Search for the cell housing the specified text and yield its (X, Y) center coordinate. 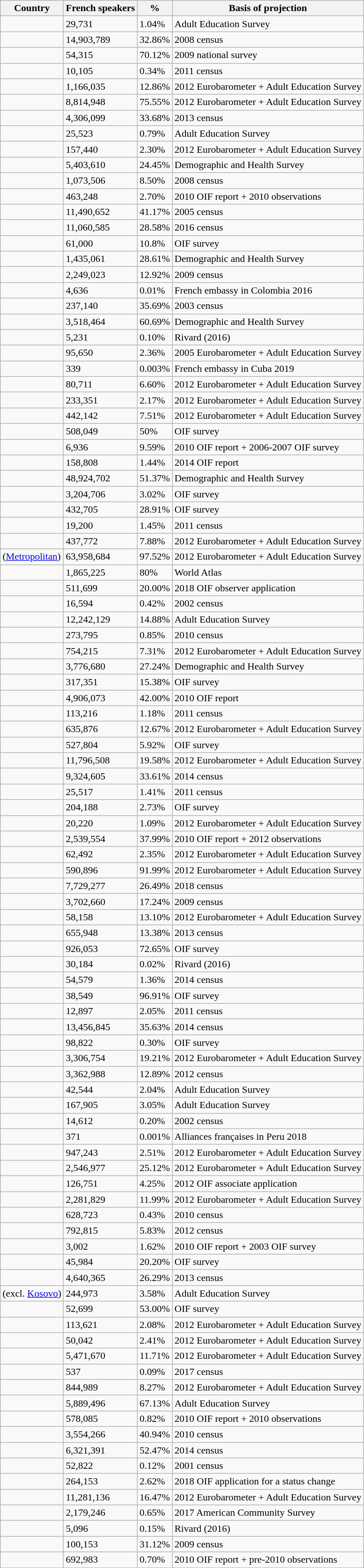
32.86% (155, 40)
63,958,684 (100, 557)
2,546,977 (100, 1168)
204,188 (100, 807)
40.94% (155, 1434)
52,699 (100, 1309)
264,153 (100, 1482)
947,243 (100, 1152)
17.24% (155, 901)
0.001% (155, 1136)
926,053 (100, 948)
(Metropolitan) (32, 557)
508,049 (100, 431)
12.67% (155, 729)
16,594 (100, 604)
4,636 (100, 290)
2014 OIF report (268, 463)
0.30% (155, 1043)
2018 census (268, 886)
19,200 (100, 525)
52,822 (100, 1466)
11,796,508 (100, 761)
5,096 (100, 1528)
2.41% (155, 1340)
37.99% (155, 839)
20,220 (100, 823)
0.79% (155, 133)
2,179,246 (100, 1513)
27.24% (155, 666)
45,984 (100, 1262)
2,249,023 (100, 275)
2017 American Community Survey (268, 1513)
1.18% (155, 714)
1.45% (155, 525)
33.68% (155, 118)
12.89% (155, 1074)
50,042 (100, 1340)
442,142 (100, 415)
2018 OIF observer application (268, 588)
72.65% (155, 948)
10.8% (155, 243)
3,518,464 (100, 322)
0.02% (155, 964)
2,539,554 (100, 839)
792,815 (100, 1231)
38,549 (100, 996)
58,158 (100, 917)
2.04% (155, 1090)
3.02% (155, 494)
33.61% (155, 776)
167,905 (100, 1105)
590,896 (100, 870)
157,440 (100, 149)
42,544 (100, 1090)
3,306,754 (100, 1058)
2016 census (268, 228)
754,215 (100, 651)
80% (155, 572)
French speakers (100, 8)
2010 OIF report (268, 698)
4,306,099 (100, 118)
98,822 (100, 1043)
3,204,706 (100, 494)
14,903,789 (100, 40)
51.37% (155, 478)
2.17% (155, 400)
158,808 (100, 463)
35.63% (155, 1027)
24.45% (155, 165)
3,554,266 (100, 1434)
1.62% (155, 1246)
2012 OIF associate application (268, 1183)
233,351 (100, 400)
0.10% (155, 337)
511,699 (100, 588)
29,731 (100, 24)
1.09% (155, 823)
1.36% (155, 980)
237,140 (100, 306)
28.91% (155, 510)
0.34% (155, 71)
35.69% (155, 306)
0.82% (155, 1419)
0.65% (155, 1513)
13.10% (155, 917)
5,231 (100, 337)
41.17% (155, 212)
3,362,988 (100, 1074)
16.47% (155, 1497)
% (155, 8)
67.13% (155, 1403)
2010 OIF report + pre-2010 observations (268, 1560)
13,456,845 (100, 1027)
2005 Eurobarometer + Adult Education Survey (268, 353)
70.12% (155, 55)
61,000 (100, 243)
2017 census (268, 1372)
54,579 (100, 980)
28.58% (155, 228)
2010 OIF report + 2012 observations (268, 839)
9.59% (155, 447)
97.52% (155, 557)
0.20% (155, 1121)
8.50% (155, 180)
1,166,035 (100, 86)
1.04% (155, 24)
0.003% (155, 369)
463,248 (100, 196)
4.25% (155, 1183)
19.21% (155, 1058)
1.44% (155, 463)
437,772 (100, 541)
26.49% (155, 886)
25.12% (155, 1168)
2010 OIF report + 2003 OIF survey (268, 1246)
692,983 (100, 1560)
75.55% (155, 102)
7,729,277 (100, 886)
317,351 (100, 682)
95,650 (100, 353)
655,948 (100, 933)
1,865,225 (100, 572)
11,060,585 (100, 228)
0.15% (155, 1528)
527,804 (100, 745)
19.58% (155, 761)
Basis of projection (268, 8)
50% (155, 431)
13.38% (155, 933)
26.29% (155, 1278)
French embassy in Colombia 2016 (268, 290)
10,105 (100, 71)
3,002 (100, 1246)
11,490,652 (100, 212)
100,153 (100, 1544)
62,492 (100, 854)
273,795 (100, 635)
14.88% (155, 619)
48,924,702 (100, 478)
5,403,610 (100, 165)
1,073,506 (100, 180)
844,989 (100, 1387)
4,640,365 (100, 1278)
12,897 (100, 1011)
2.70% (155, 196)
7.51% (155, 415)
31.12% (155, 1544)
1,435,061 (100, 259)
0.43% (155, 1215)
12.86% (155, 86)
5.83% (155, 1231)
0.42% (155, 604)
3,776,680 (100, 666)
0.09% (155, 1372)
25,523 (100, 133)
578,085 (100, 1419)
2001 census (268, 1466)
11,281,136 (100, 1497)
9,324,605 (100, 776)
6.60% (155, 384)
91.99% (155, 870)
3,702,660 (100, 901)
20.00% (155, 588)
30,184 (100, 964)
628,723 (100, 1215)
2009 national survey (268, 55)
(excl. Kosovo) (32, 1293)
4,906,073 (100, 698)
Alliances françaises in Peru 2018 (268, 1136)
World Atlas (268, 572)
2,281,829 (100, 1199)
537 (100, 1372)
54,315 (100, 55)
25,517 (100, 792)
42.00% (155, 698)
8.27% (155, 1387)
3.05% (155, 1105)
2.35% (155, 854)
96.91% (155, 996)
635,876 (100, 729)
11.71% (155, 1356)
French embassy in Cuba 2019 (268, 369)
2.73% (155, 807)
2.62% (155, 1482)
8,814,948 (100, 102)
371 (100, 1136)
113,621 (100, 1325)
2005 census (268, 212)
0.01% (155, 290)
2.36% (155, 353)
28.61% (155, 259)
5.92% (155, 745)
1.41% (155, 792)
15.38% (155, 682)
6,936 (100, 447)
432,705 (100, 510)
2018 OIF application for a status change (268, 1482)
2010 OIF report + 2006-2007 OIF survey (268, 447)
7.31% (155, 651)
113,216 (100, 714)
6,321,391 (100, 1450)
2.05% (155, 1011)
5,889,496 (100, 1403)
52.47% (155, 1450)
7.88% (155, 541)
2003 census (268, 306)
2.30% (155, 149)
339 (100, 369)
2.08% (155, 1325)
53.00% (155, 1309)
12,242,129 (100, 619)
12.92% (155, 275)
2.51% (155, 1152)
244,973 (100, 1293)
0.85% (155, 635)
3.58% (155, 1293)
0.12% (155, 1466)
Country (32, 8)
126,751 (100, 1183)
11.99% (155, 1199)
20.20% (155, 1262)
14,612 (100, 1121)
5,471,670 (100, 1356)
60.69% (155, 322)
0.70% (155, 1560)
80,711 (100, 384)
